Determine the [X, Y] coordinate at the center of the cell enclosing the given text.  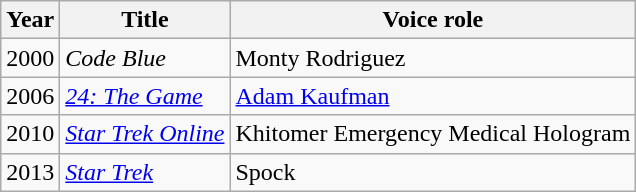
2010 [30, 134]
Star Trek Online [145, 134]
Voice role [433, 20]
Adam Kaufman [433, 96]
Monty Rodriguez [433, 58]
Spock [433, 172]
2006 [30, 96]
Year [30, 20]
Khitomer Emergency Medical Hologram [433, 134]
Star Trek [145, 172]
Title [145, 20]
24: The Game [145, 96]
2000 [30, 58]
2013 [30, 172]
Code Blue [145, 58]
